Output the [X, Y] coordinate of the center of the cell containing the given text.  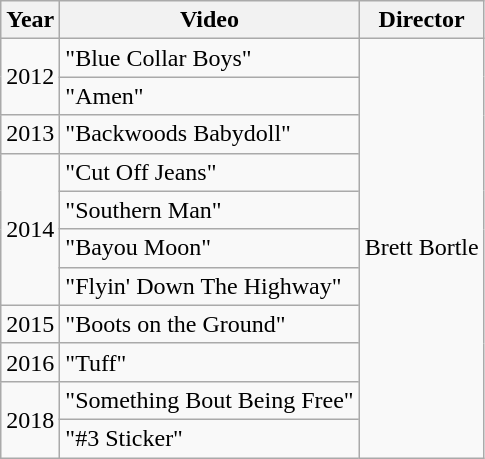
"Something Bout Being Free" [210, 400]
Video [210, 20]
"Cut Off Jeans" [210, 172]
2014 [30, 229]
Brett Bortle [422, 248]
2016 [30, 362]
"Southern Man" [210, 210]
Director [422, 20]
"Blue Collar Boys" [210, 58]
"Bayou Moon" [210, 248]
"Flyin' Down The Highway" [210, 286]
"Tuff" [210, 362]
"Backwoods Babydoll" [210, 134]
Year [30, 20]
2012 [30, 77]
"Boots on the Ground" [210, 324]
2015 [30, 324]
2018 [30, 419]
"Amen" [210, 96]
2013 [30, 134]
"#3 Sticker" [210, 438]
